Determine the [x, y] coordinate at the center of the cell enclosing the given text.  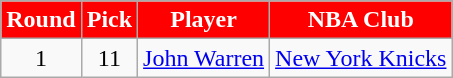
Round [41, 20]
1 [41, 58]
Player [204, 20]
John Warren [204, 58]
Pick [109, 20]
NBA Club [361, 20]
11 [109, 58]
New York Knicks [361, 58]
